Locate the cell with the specified text and output its [x, y] center coordinate. 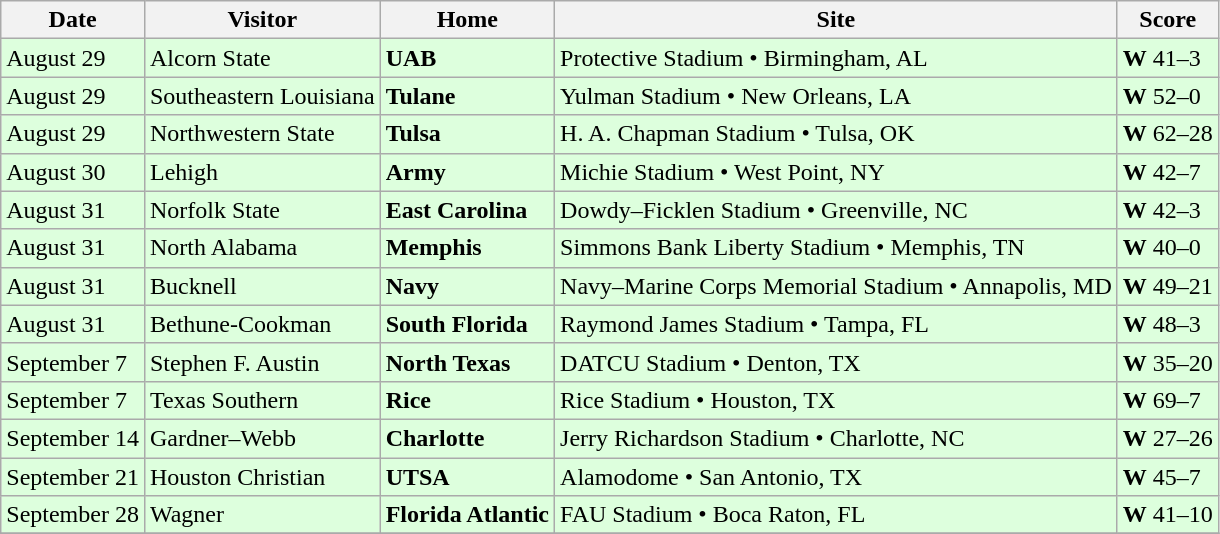
Michie Stadium • West Point, NY [836, 172]
W 41–3 [1168, 58]
W 45–7 [1168, 477]
August 30 [73, 172]
W 48–3 [1168, 324]
H. A. Chapman Stadium • Tulsa, OK [836, 134]
Home [467, 20]
Raymond James Stadium • Tampa, FL [836, 324]
W 27–26 [1168, 438]
W 41–10 [1168, 515]
Texas Southern [262, 400]
Northwestern State [262, 134]
W 52–0 [1168, 96]
Stephen F. Austin [262, 362]
Florida Atlantic [467, 515]
Date [73, 20]
Navy [467, 286]
North Texas [467, 362]
Simmons Bank Liberty Stadium • Memphis, TN [836, 248]
W 49–21 [1168, 286]
Tulsa [467, 134]
September 21 [73, 477]
UTSA [467, 477]
Charlotte [467, 438]
W 35–20 [1168, 362]
Score [1168, 20]
Memphis [467, 248]
W 62–28 [1168, 134]
Rice [467, 400]
Gardner–Webb [262, 438]
Dowdy–Ficklen Stadium • Greenville, NC [836, 210]
South Florida [467, 324]
Alamodome • San Antonio, TX [836, 477]
Visitor [262, 20]
Protective Stadium • Birmingham, AL [836, 58]
North Alabama [262, 248]
September 14 [73, 438]
FAU Stadium • Boca Raton, FL [836, 515]
Houston Christian [262, 477]
Lehigh [262, 172]
DATCU Stadium • Denton, TX [836, 362]
September 28 [73, 515]
W 42–7 [1168, 172]
Southeastern Louisiana [262, 96]
Site [836, 20]
Jerry Richardson Stadium • Charlotte, NC [836, 438]
Wagner [262, 515]
UAB [467, 58]
Yulman Stadium • New Orleans, LA [836, 96]
East Carolina [467, 210]
W 40–0 [1168, 248]
Bethune-Cookman [262, 324]
Tulane [467, 96]
Army [467, 172]
Norfolk State [262, 210]
Rice Stadium • Houston, TX [836, 400]
Navy–Marine Corps Memorial Stadium • Annapolis, MD [836, 286]
W 42–3 [1168, 210]
Bucknell [262, 286]
W 69–7 [1168, 400]
Alcorn State [262, 58]
